Detect which cell encompasses the target text, then output its (X, Y) center coordinate. 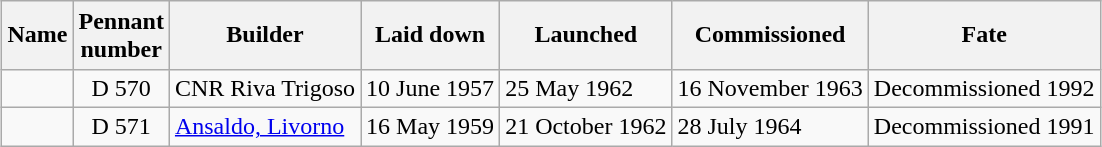
D 570 (121, 88)
10 June 1957 (430, 88)
Launched (586, 36)
Name (38, 36)
Fate (984, 36)
16 May 1959 (430, 126)
Decommissioned 1992 (984, 88)
Pennantnumber (121, 36)
Laid down (430, 36)
Ansaldo, Livorno (264, 126)
21 October 1962 (586, 126)
Decommissioned 1991 (984, 126)
25 May 1962 (586, 88)
CNR Riva Trigoso (264, 88)
D 571 (121, 126)
Builder (264, 36)
28 July 1964 (770, 126)
Commissioned (770, 36)
16 November 1963 (770, 88)
